Detect which cell encompasses the target text, then output its (X, Y) center coordinate. 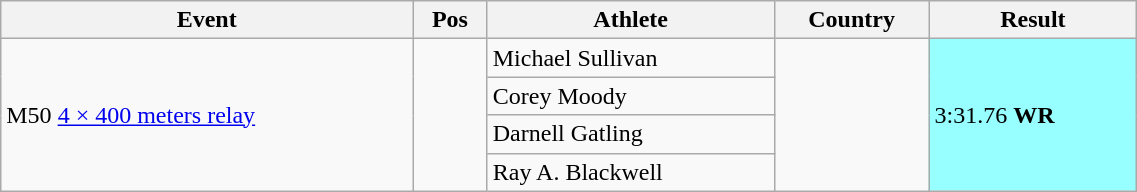
Result (1033, 20)
Pos (450, 20)
Event (207, 20)
Country (852, 20)
Ray A. Blackwell (630, 172)
Michael Sullivan (630, 58)
3:31.76 WR (1033, 115)
M50 4 × 400 meters relay (207, 115)
Corey Moody (630, 96)
Athlete (630, 20)
Darnell Gatling (630, 134)
